Identify which cell holds the provided text, then report its [X, Y] central coordinate. 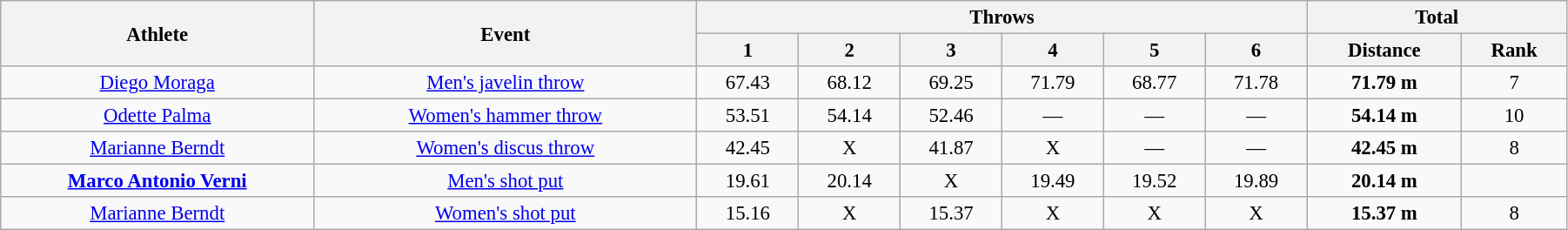
41.87 [952, 148]
1 [748, 51]
2 [849, 51]
Distance [1384, 51]
15.16 [748, 213]
19.52 [1154, 181]
10 [1514, 116]
Athlete [157, 33]
3 [952, 51]
54.14 m [1384, 116]
5 [1154, 51]
71.79 m [1384, 83]
Diego Moraga [157, 83]
19.49 [1053, 181]
19.89 [1256, 181]
15.37 [952, 213]
Throws [1002, 17]
Men's javelin throw [506, 83]
53.51 [748, 116]
71.78 [1256, 83]
Women's discus throw [506, 148]
69.25 [952, 83]
Men's shot put [506, 181]
Rank [1514, 51]
42.45 m [1384, 148]
7 [1514, 83]
Women's shot put [506, 213]
20.14 [849, 181]
15.37 m [1384, 213]
6 [1256, 51]
19.61 [748, 181]
20.14 m [1384, 181]
71.79 [1053, 83]
42.45 [748, 148]
4 [1053, 51]
67.43 [748, 83]
68.77 [1154, 83]
Total [1437, 17]
Women's hammer throw [506, 116]
52.46 [952, 116]
54.14 [849, 116]
68.12 [849, 83]
Event [506, 33]
Odette Palma [157, 116]
Marco Antonio Verni [157, 181]
